Scan for the cell matching the given text and deliver its [X, Y] coordinate at center. 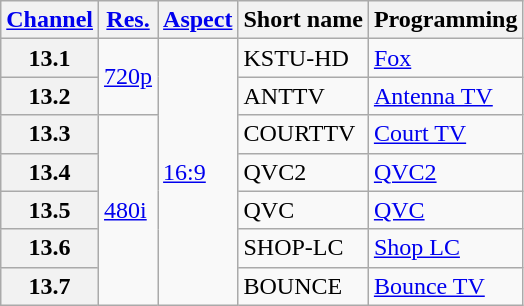
Short name [303, 20]
Fox [446, 58]
KSTU-HD [303, 58]
480i [128, 210]
Shop LC [446, 248]
13.1 [50, 58]
Antenna TV [446, 96]
13.7 [50, 286]
BOUNCE [303, 286]
Court TV [446, 134]
13.3 [50, 134]
Channel [50, 20]
SHOP-LC [303, 248]
13.6 [50, 248]
Programming [446, 20]
Res. [128, 20]
COURTTV [303, 134]
16:9 [198, 172]
13.2 [50, 96]
Bounce TV [446, 286]
720p [128, 77]
13.4 [50, 172]
ANTTV [303, 96]
Aspect [198, 20]
13.5 [50, 210]
